Return the [x, y] coordinate for the center point of the cell that contains the specified text.  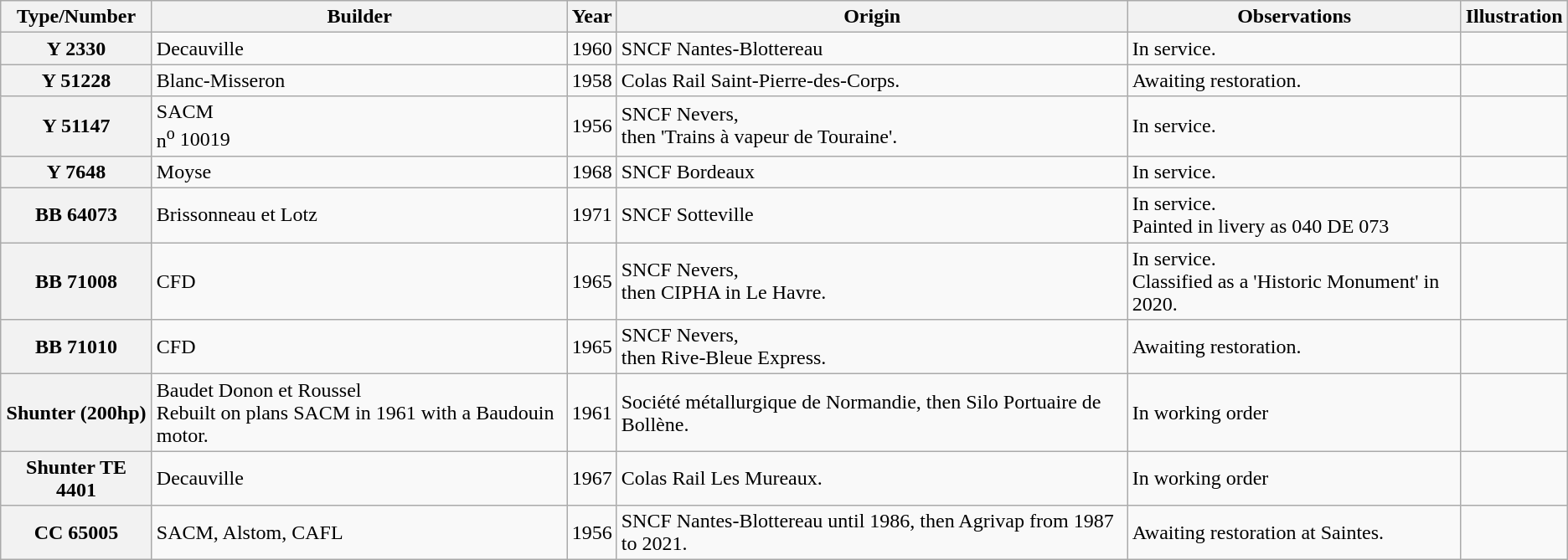
In service.Classified as a 'Historic Monument' in 2020. [1294, 281]
BB 71008 [77, 281]
Illustration [1514, 17]
1960 [591, 49]
SNCF Bordeaux [872, 172]
1971 [591, 216]
Year [591, 17]
Colas Rail Les Mureaux. [872, 479]
Y 2330 [77, 49]
Awaiting restoration at Saintes. [1294, 532]
Shunter (200hp) [77, 413]
Société métallurgique de Normandie, then Silo Portuaire de Bollène. [872, 413]
1967 [591, 479]
Moyse [359, 172]
Observations [1294, 17]
BB 71010 [77, 347]
1961 [591, 413]
SNCF Nantes-Blottereau until 1986, then Agrivap from 1987 to 2021. [872, 532]
Blanc-Misseron [359, 80]
Y 51147 [77, 126]
In service.Painted in livery as 040 DE 073 [1294, 216]
Shunter TE 4401 [77, 479]
Origin [872, 17]
SACMno 10019 [359, 126]
SNCF Sotteville [872, 216]
SNCF Nevers,then CIPHA in Le Havre. [872, 281]
CC 65005 [77, 532]
SNCF Nevers,then 'Trains à vapeur de Touraine'. [872, 126]
SNCF Nantes-Blottereau [872, 49]
Brissonneau et Lotz [359, 216]
1968 [591, 172]
Baudet Donon et RousselRebuilt on plans SACM in 1961 with a Baudouin motor. [359, 413]
SNCF Nevers,then Rive-Bleue Express. [872, 347]
Builder [359, 17]
SACM, Alstom, CAFL [359, 532]
Y 7648 [77, 172]
BB 64073 [77, 216]
Colas Rail Saint-Pierre-des-Corps. [872, 80]
1958 [591, 80]
Y 51228 [77, 80]
Type/Number [77, 17]
